Find where the given text appears and provide that cell's center as (X, Y) coordinate. 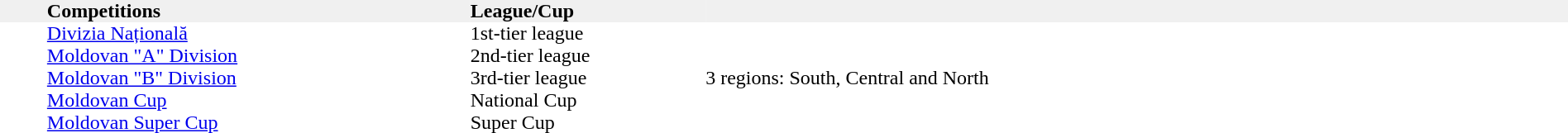
3 regions: South, Central and North (1136, 78)
Competitions (259, 12)
Divizia Națională (259, 33)
1st-tier league (588, 33)
League/Cup (588, 12)
Moldovan "B" Division (259, 78)
Moldovan "A" Division (259, 56)
Moldovan Cup (259, 101)
2nd-tier league (588, 56)
3rd-tier league (588, 78)
National Cup (588, 101)
